Find where the given text appears and provide that cell's center as (x, y) coordinate. 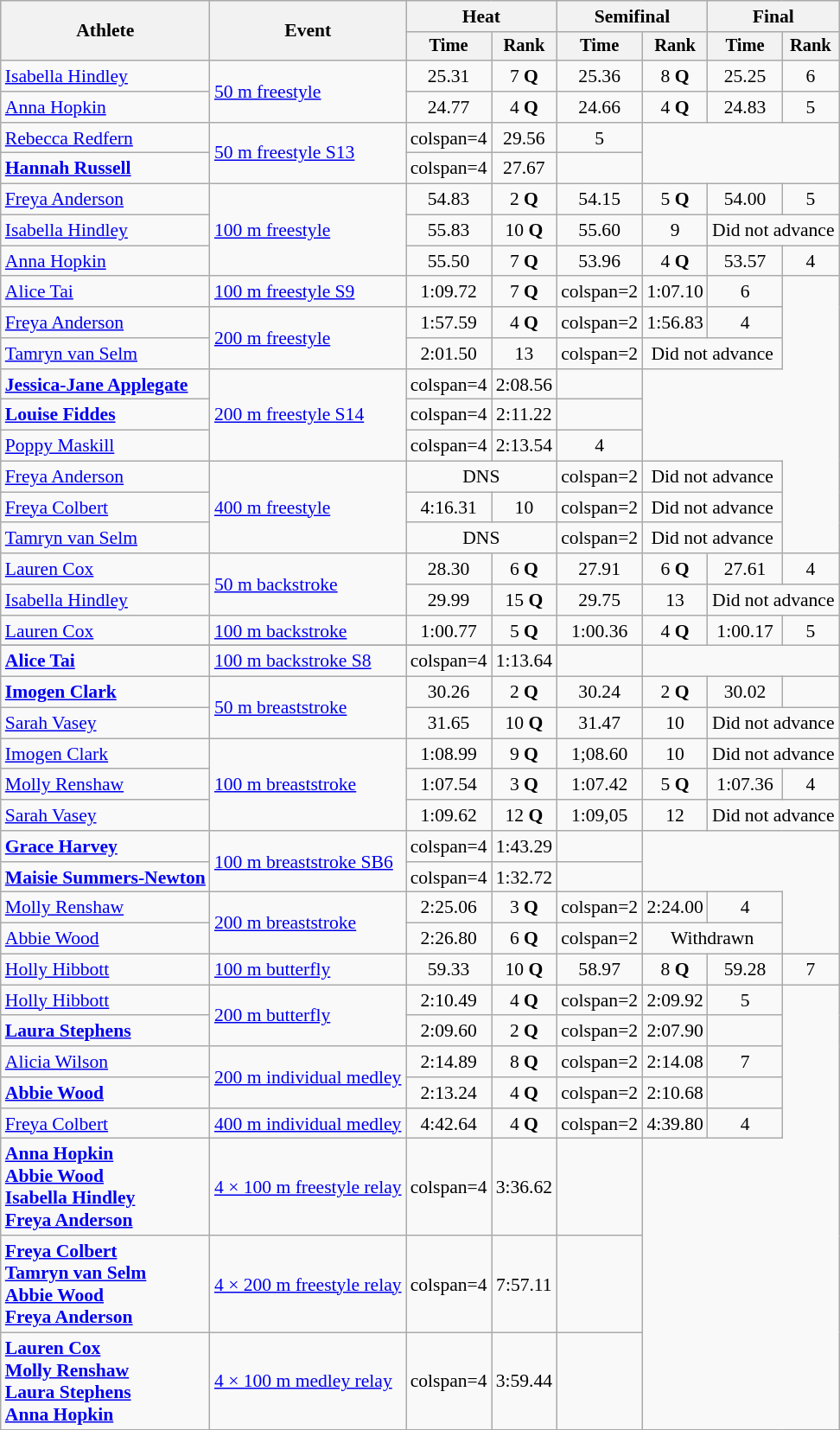
Rebecca Redfern (105, 138)
2:14.89 (449, 1062)
1:00.17 (745, 631)
100 m backstroke (308, 631)
4:42.64 (449, 1124)
100 m freestyle S9 (308, 292)
50 m freestyle (308, 92)
24.83 (745, 107)
25.25 (745, 76)
55.83 (449, 231)
Lauren CoxMolly RenshawLaura StephensAnna Hopkin (105, 1382)
55.50 (449, 261)
4:39.80 (675, 1124)
Jessica-Jane Applegate (105, 385)
1:57.59 (449, 322)
50 m backstroke (308, 584)
12 (675, 815)
2:24.00 (675, 908)
29.99 (449, 600)
2:26.80 (449, 939)
2:25.06 (449, 908)
2:13.24 (449, 1093)
2:01.50 (449, 354)
58.97 (600, 970)
400 m freestyle (308, 508)
2:07.90 (675, 1031)
Freya ColbertTamryn van SelmAbbie WoodFreya Anderson (105, 1284)
2:09.92 (675, 1000)
Hannah Russell (105, 169)
2:11.22 (524, 415)
55.60 (600, 231)
24.77 (449, 107)
Withdrawn (712, 939)
59.33 (449, 970)
1:09.62 (449, 815)
29.75 (600, 600)
31.65 (449, 724)
1:07.36 (745, 785)
Grace Harvey (105, 846)
100 m breaststroke SB6 (308, 861)
3:59.44 (524, 1382)
4 × 100 m medley relay (308, 1382)
2:13.54 (524, 446)
200 m freestyle (308, 337)
50 m breaststroke (308, 707)
1:00.77 (449, 631)
100 m breaststroke (308, 785)
400 m individual medley (308, 1124)
1;08.60 (600, 754)
Alicia Wilson (105, 1062)
1:09,05 (600, 815)
4:16.31 (449, 508)
25.31 (449, 76)
53.96 (600, 261)
9 Q (524, 754)
Louise Fiddes (105, 415)
200 m individual medley (308, 1077)
53.57 (745, 261)
54.00 (745, 200)
1:00.36 (600, 631)
3:36.62 (524, 1187)
2:10.49 (449, 1000)
1:08.99 (449, 754)
7:57.11 (524, 1284)
2:08.56 (524, 385)
100 m freestyle (308, 230)
54.83 (449, 200)
9 (675, 231)
15 Q (524, 600)
Anna HopkinAbbie WoodIsabella HindleyFreya Anderson (105, 1187)
Final (773, 16)
1:13.64 (524, 661)
1:32.72 (524, 878)
28.30 (449, 569)
200 m butterfly (308, 1015)
24.66 (600, 107)
Athlete (105, 31)
1:56.83 (675, 322)
50 m freestyle S13 (308, 154)
30.02 (745, 693)
Maisie Summers-Newton (105, 878)
Poppy Maskill (105, 446)
1:07.42 (600, 785)
100 m backstroke S8 (308, 661)
200 m freestyle S14 (308, 415)
1:07.10 (675, 292)
2:14.08 (675, 1062)
59.28 (745, 970)
54.15 (600, 200)
4 × 100 m freestyle relay (308, 1187)
Event (308, 31)
1:09.72 (449, 292)
4 × 200 m freestyle relay (308, 1284)
30.24 (600, 693)
30.26 (449, 693)
12 Q (524, 815)
1:07.54 (449, 785)
Semifinal (633, 16)
Laura Stephens (105, 1031)
1:43.29 (524, 846)
2:10.68 (675, 1093)
29.56 (524, 138)
25.36 (600, 76)
27.61 (745, 569)
27.91 (600, 569)
Heat (482, 16)
2:09.60 (449, 1031)
31.47 (600, 724)
27.67 (524, 169)
100 m butterfly (308, 970)
200 m breaststroke (308, 923)
